Extract the (x, y) coordinate from the center of the cell holding the provided text.  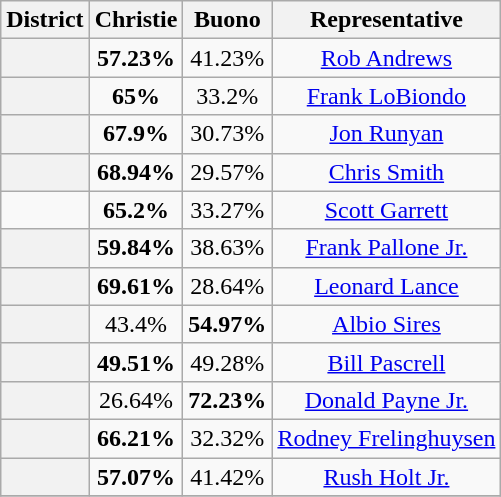
65% (136, 96)
Buono (228, 20)
49.51% (136, 362)
28.64% (228, 286)
65.2% (136, 210)
57.07% (136, 477)
32.32% (228, 438)
Bill Pascrell (386, 362)
49.28% (228, 362)
Frank LoBiondo (386, 96)
Scott Garrett (386, 210)
Leonard Lance (386, 286)
66.21% (136, 438)
57.23% (136, 58)
59.84% (136, 248)
Rush Holt Jr. (386, 477)
Donald Payne Jr. (386, 400)
54.97% (228, 324)
41.42% (228, 477)
43.4% (136, 324)
26.64% (136, 400)
33.2% (228, 96)
Representative (386, 20)
30.73% (228, 134)
Frank Pallone Jr. (386, 248)
Albio Sires (386, 324)
29.57% (228, 172)
69.61% (136, 286)
67.9% (136, 134)
Jon Runyan (386, 134)
41.23% (228, 58)
Christie (136, 20)
38.63% (228, 248)
68.94% (136, 172)
33.27% (228, 210)
Rodney Frelinghuysen (386, 438)
District (45, 20)
Chris Smith (386, 172)
72.23% (228, 400)
Rob Andrews (386, 58)
